Pinpoint the cell where the given text exists, returning its [X, Y] midpoint coordinate. 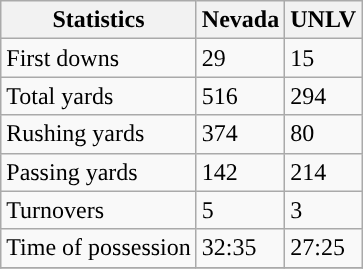
214 [324, 172]
32:35 [240, 248]
First downs [99, 58]
374 [240, 134]
27:25 [324, 248]
Time of possession [99, 248]
142 [240, 172]
3 [324, 210]
Turnovers [99, 210]
5 [240, 210]
UNLV [324, 20]
Statistics [99, 20]
15 [324, 58]
Rushing yards [99, 134]
Total yards [99, 96]
516 [240, 96]
Nevada [240, 20]
Passing yards [99, 172]
29 [240, 58]
80 [324, 134]
294 [324, 96]
